Output the [x, y] coordinate of the center of the cell containing the given text.  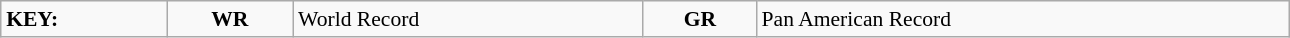
WR [230, 19]
Pan American Record [1023, 19]
World Record [468, 19]
GR [700, 19]
KEY: [84, 19]
